Identify which cell holds the provided text, then report its (x, y) central coordinate. 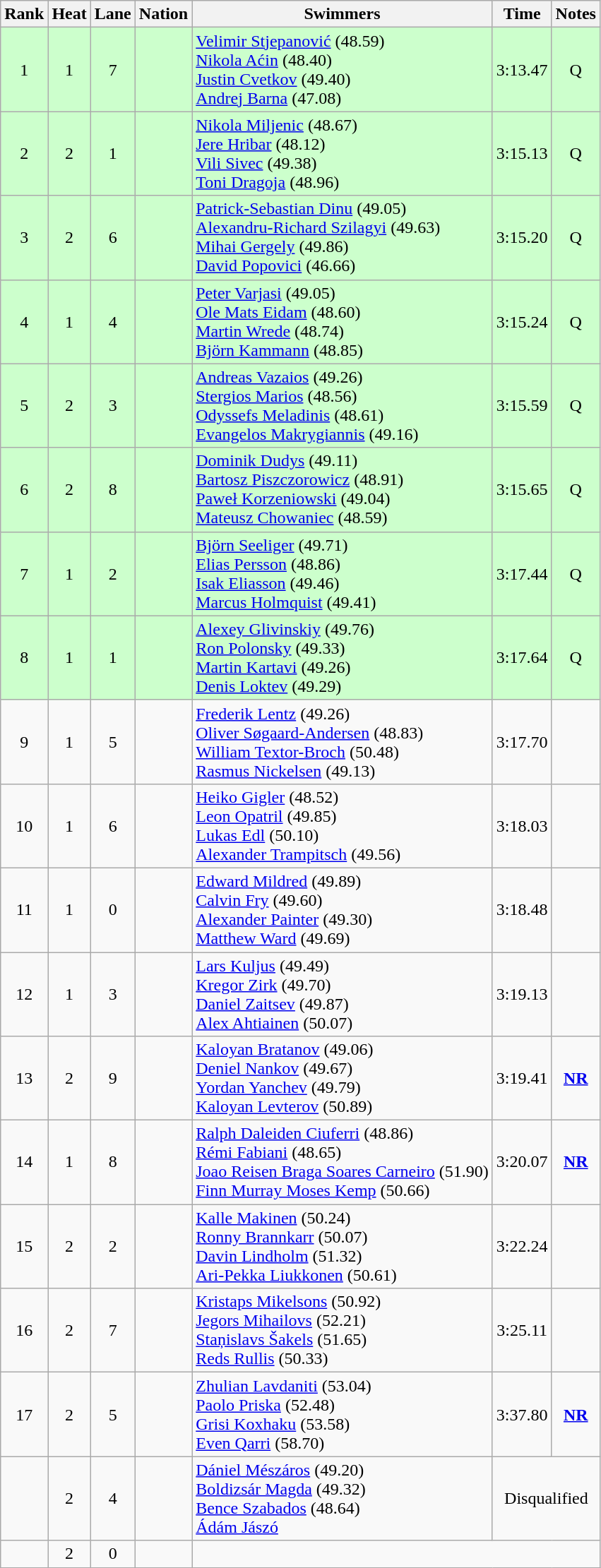
Notes (576, 14)
Björn Seeliger (49.71)Elias Persson (48.86)Isak Eliasson (49.46)Marcus Holmquist (49.41) (343, 573)
Lane (113, 14)
3:15.65 (522, 490)
Velimir Stjepanović (48.59)Nikola Aćin (48.40)Justin Cvetkov (49.40)Andrej Barna (47.08) (343, 69)
Swimmers (343, 14)
15 (24, 1247)
3:37.80 (522, 1415)
12 (24, 994)
Dániel Mészáros (49.20)Boldizsár Magda (49.32)Bence Szabados (48.64)Ádám Jászó (343, 1498)
Rank (24, 14)
3:18.48 (522, 909)
Zhulian Lavdaniti (53.04)Paolo Priska (52.48)Grisi Koxhaku (53.58)Even Qarri (58.70) (343, 1415)
Nikola Miljenic (48.67)Jere Hribar (48.12)Vili Sivec (49.38)Toni Dragoja (48.96) (343, 154)
Kalle Makinen (50.24)Ronny Brannkarr (50.07)Davin Lindholm (51.32)Ari-Pekka Liukkonen (50.61) (343, 1247)
Disqualified (546, 1498)
Heat (69, 14)
Peter Varjasi (49.05)Ole Mats Eidam (48.60)Martin Wrede (48.74)Björn Kammann (48.85) (343, 322)
Alexey Glivinskiy (49.76)Ron Polonsky (49.33)Martin Kartavi (49.26)Denis Loktev (49.29) (343, 658)
Frederik Lentz (49.26)Oliver Søgaard-Andersen (48.83)William Textor-Broch (50.48)Rasmus Nickelsen (49.13) (343, 741)
16 (24, 1330)
Edward Mildred (49.89)Calvin Fry (49.60)Alexander Painter (49.30)Matthew Ward (49.69) (343, 909)
Time (522, 14)
Patrick-Sebastian Dinu (49.05)Alexandru-Richard Szilagyi (49.63)Mihai Gergely (49.86)David Popovici (46.66) (343, 237)
3:15.24 (522, 322)
Heiko Gigler (48.52)Leon Opatril (49.85)Lukas Edl (50.10)Alexander Trampitsch (49.56) (343, 826)
3:15.59 (522, 405)
3:17.70 (522, 741)
Dominik Dudys (49.11)Bartosz Piszczorowicz (48.91)Paweł Korzeniowski (49.04)Mateusz Chowaniec (48.59) (343, 490)
Kaloyan Bratanov (49.06)Deniel Nankov (49.67)Yordan Yanchev (49.79)Kaloyan Levterov (50.89) (343, 1079)
11 (24, 909)
Ralph Daleiden Ciuferri (48.86)Rémi Fabiani (48.65)Joao Reisen Braga Soares Carneiro (51.90)Finn Murray Moses Kemp (50.66) (343, 1162)
3:19.41 (522, 1079)
3:13.47 (522, 69)
3:22.24 (522, 1247)
13 (24, 1079)
3:18.03 (522, 826)
3:25.11 (522, 1330)
3:17.64 (522, 658)
Lars Kuljus (49.49)Kregor Zirk (49.70)Daniel Zaitsev (49.87)Alex Ahtiainen (50.07) (343, 994)
3:20.07 (522, 1162)
3:19.13 (522, 994)
3:15.20 (522, 237)
14 (24, 1162)
Andreas Vazaios (49.26)Stergios Marios (48.56)Odyssefs Meladinis (48.61)Evangelos Makrygiannis (49.16) (343, 405)
3:17.44 (522, 573)
Nation (163, 14)
10 (24, 826)
Kristaps Mikelsons (50.92)Jegors Mihailovs (52.21)Staņislavs Šakels (51.65)Reds Rullis (50.33) (343, 1330)
17 (24, 1415)
3:15.13 (522, 154)
